Detect which cell encompasses the target text, then output its [X, Y] center coordinate. 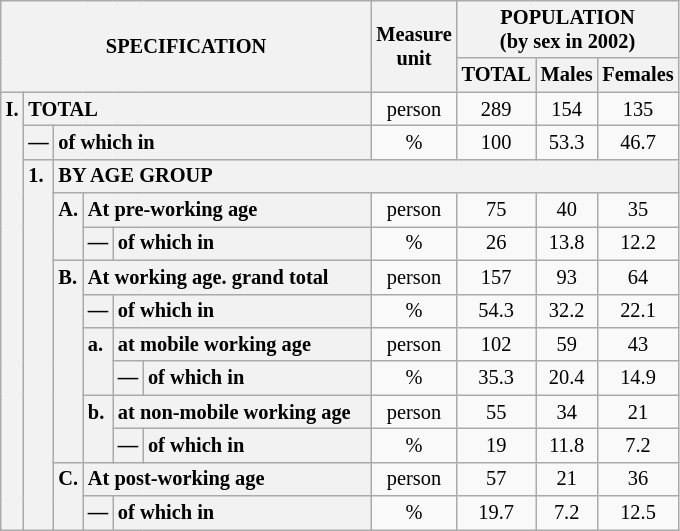
12.5 [638, 513]
I. [12, 311]
35 [638, 210]
43 [638, 344]
At pre-working age [227, 210]
64 [638, 277]
154 [567, 109]
34 [567, 412]
12.2 [638, 243]
22.1 [638, 311]
C. [68, 496]
B. [68, 361]
59 [567, 344]
At post-working age [227, 479]
75 [496, 210]
20.4 [567, 378]
14.9 [638, 378]
At working age. grand total [227, 277]
36 [638, 479]
at mobile working age [242, 344]
26 [496, 243]
46.7 [638, 142]
SPECIFICATION [186, 46]
100 [496, 142]
Females [638, 75]
b. [98, 428]
11.8 [567, 445]
at non-mobile working age [242, 412]
Measure unit [414, 46]
BY AGE GROUP [366, 176]
135 [638, 109]
54.3 [496, 311]
102 [496, 344]
157 [496, 277]
19 [496, 445]
289 [496, 109]
Males [567, 75]
19.7 [496, 513]
1. [38, 344]
a. [98, 360]
93 [567, 277]
A. [68, 226]
57 [496, 479]
53.3 [567, 142]
35.3 [496, 378]
55 [496, 412]
40 [567, 210]
13.8 [567, 243]
POPULATION (by sex in 2002) [568, 29]
32.2 [567, 311]
